Detect which cell encompasses the target text, then output its [X, Y] center coordinate. 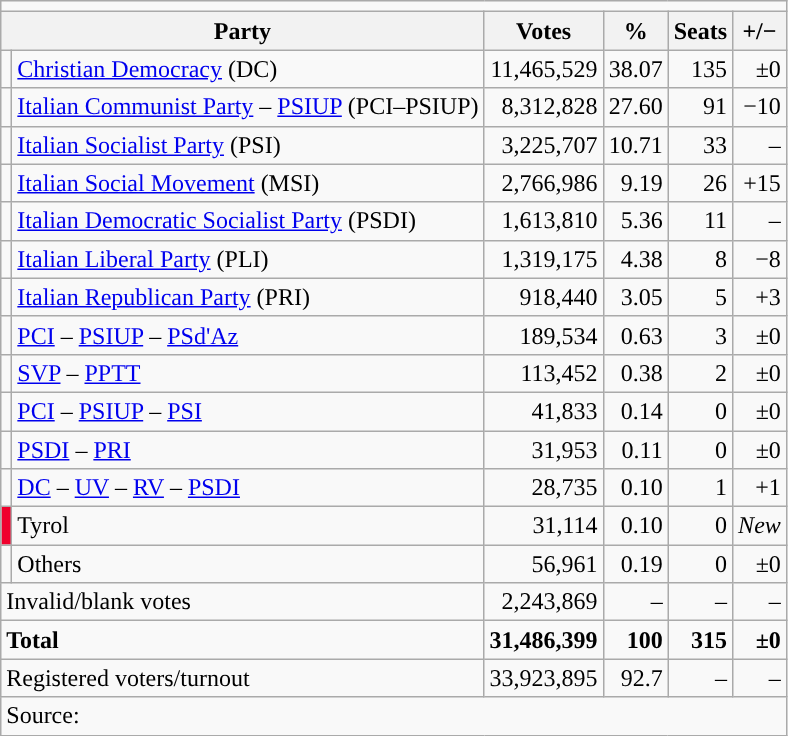
−10 [760, 107]
PCI – PSIUP – PSI [248, 411]
10.71 [636, 145]
Christian Democracy (DC) [248, 69]
100 [636, 640]
5.36 [636, 221]
Votes [544, 31]
9.19 [636, 183]
Italian Socialist Party (PSI) [248, 145]
113,452 [544, 373]
3,225,707 [544, 145]
Italian Social Movement (MSI) [248, 183]
PCI – PSIUP – PSd'Az [248, 335]
1,319,175 [544, 259]
+3 [760, 297]
Tyrol [248, 526]
0.11 [636, 449]
1,613,810 [544, 221]
−8 [760, 259]
3 [700, 335]
11 [700, 221]
8,312,828 [544, 107]
Party [242, 31]
5 [700, 297]
135 [700, 69]
0.19 [636, 564]
1 [700, 488]
3.05 [636, 297]
Total [242, 640]
33,923,895 [544, 678]
0.38 [636, 373]
56,961 [544, 564]
Seats [700, 31]
26 [700, 183]
28,735 [544, 488]
33 [700, 145]
918,440 [544, 297]
Italian Communist Party – PSIUP (PCI–PSIUP) [248, 107]
Invalid/blank votes [242, 602]
189,534 [544, 335]
31,114 [544, 526]
+1 [760, 488]
% [636, 31]
+15 [760, 183]
4.38 [636, 259]
92.7 [636, 678]
27.60 [636, 107]
Italian Democratic Socialist Party (PSDI) [248, 221]
315 [700, 640]
2,766,986 [544, 183]
Others [248, 564]
41,833 [544, 411]
31,953 [544, 449]
PSDI – PRI [248, 449]
Source: [394, 716]
Italian Republican Party (PRI) [248, 297]
91 [700, 107]
+/− [760, 31]
38.07 [636, 69]
11,465,529 [544, 69]
Registered voters/turnout [242, 678]
2 [700, 373]
DC – UV – RV – PSDI [248, 488]
New [760, 526]
0.14 [636, 411]
SVP – PPTT [248, 373]
0.63 [636, 335]
Italian Liberal Party (PLI) [248, 259]
31,486,399 [544, 640]
8 [700, 259]
2,243,869 [544, 602]
